Search for the cell housing the specified text and yield its [X, Y] center coordinate. 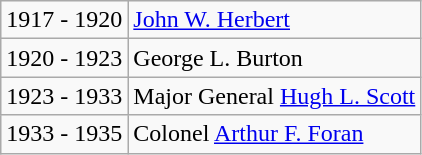
John W. Herbert [274, 20]
Colonel Arthur F. Foran [274, 134]
George L. Burton [274, 58]
1917 - 1920 [64, 20]
1933 - 1935 [64, 134]
Major General Hugh L. Scott [274, 96]
1923 - 1933 [64, 96]
1920 - 1923 [64, 58]
